Determine the (x, y) coordinate at the center of the cell enclosing the given text.  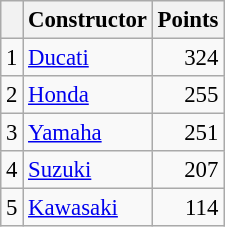
Kawasaki (88, 208)
Yamaha (88, 133)
2 (12, 95)
5 (12, 208)
Constructor (88, 20)
Honda (88, 95)
251 (188, 133)
324 (188, 58)
4 (12, 170)
207 (188, 170)
Suzuki (88, 170)
Ducati (88, 58)
255 (188, 95)
1 (12, 58)
114 (188, 208)
Points (188, 20)
3 (12, 133)
